Pinpoint the cell where the given text exists, returning its (x, y) midpoint coordinate. 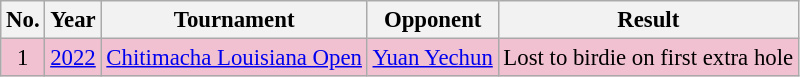
2022 (73, 58)
Opponent (432, 20)
Chitimacha Louisiana Open (234, 58)
1 (23, 58)
Yuan Yechun (432, 58)
No. (23, 20)
Lost to birdie on first extra hole (648, 58)
Tournament (234, 20)
Result (648, 20)
Year (73, 20)
